Return the (X, Y) coordinate for the center point of the cell that contains the specified text.  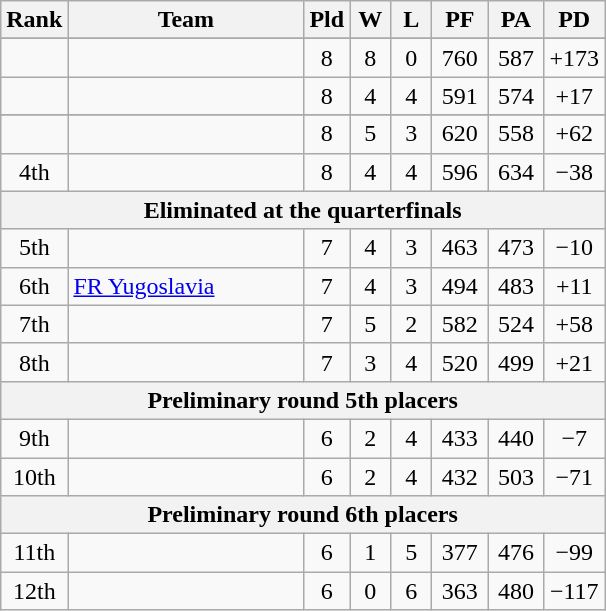
Preliminary round 5th placers (303, 400)
480 (516, 591)
12th (34, 591)
+173 (574, 58)
−117 (574, 591)
+21 (574, 362)
4th (34, 172)
524 (516, 324)
PA (516, 20)
9th (34, 438)
−10 (574, 248)
Pld (327, 20)
−71 (574, 477)
432 (460, 477)
Eliminated at the quarterfinals (303, 210)
PF (460, 20)
620 (460, 134)
6th (34, 286)
W (370, 20)
+11 (574, 286)
11th (34, 553)
499 (516, 362)
+62 (574, 134)
574 (516, 96)
582 (460, 324)
596 (460, 172)
−99 (574, 553)
−7 (574, 438)
377 (460, 553)
476 (516, 553)
463 (460, 248)
Rank (34, 20)
10th (34, 477)
7th (34, 324)
FR Yugoslavia (186, 286)
591 (460, 96)
−38 (574, 172)
494 (460, 286)
558 (516, 134)
5th (34, 248)
363 (460, 591)
+17 (574, 96)
PD (574, 20)
433 (460, 438)
Team (186, 20)
8th (34, 362)
483 (516, 286)
634 (516, 172)
503 (516, 477)
587 (516, 58)
760 (460, 58)
473 (516, 248)
440 (516, 438)
+58 (574, 324)
520 (460, 362)
1 (370, 553)
L (412, 20)
Preliminary round 6th placers (303, 515)
